Capture the cell that displays the provided text and extract its [X, Y] central coordinate. 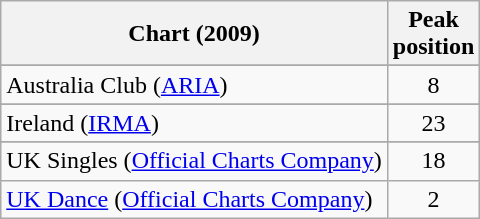
UK Dance (Official Charts Company) [194, 199]
Chart (2009) [194, 34]
UK Singles (Official Charts Company) [194, 161]
8 [433, 85]
23 [433, 123]
Australia Club (ARIA) [194, 85]
Peakposition [433, 34]
Ireland (IRMA) [194, 123]
2 [433, 199]
18 [433, 161]
